Output the [X, Y] coordinate of the center of the cell containing the given text.  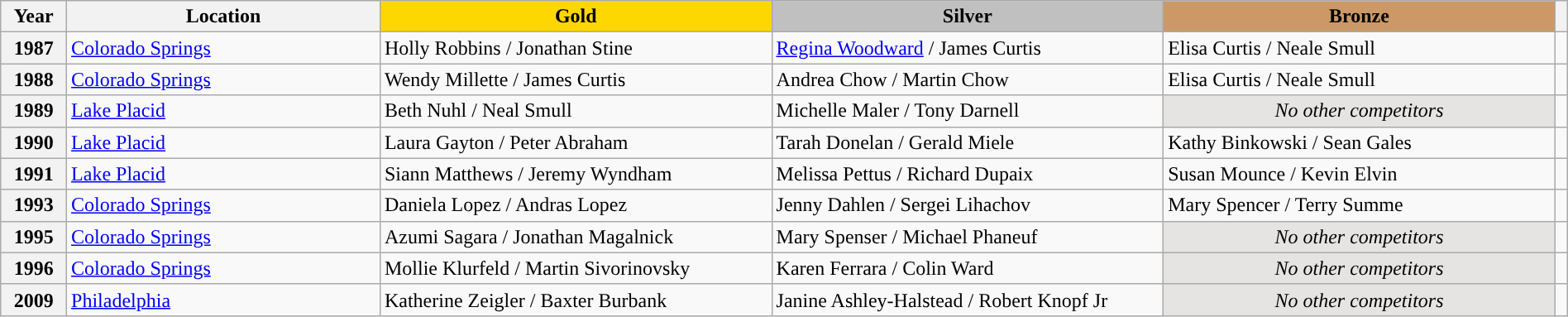
Andrea Chow / Martin Chow [968, 79]
Jenny Dahlen / Sergei Lihachov [968, 205]
1990 [34, 142]
1989 [34, 111]
Silver [968, 17]
Bronze [1360, 17]
Wendy Millette / James Curtis [576, 79]
Susan Mounce / Kevin Elvin [1360, 174]
Gold [576, 17]
1993 [34, 205]
1987 [34, 48]
Laura Gayton / Peter Abraham [576, 142]
2009 [34, 300]
Melissa Pettus / Richard Dupaix [968, 174]
Daniela Lopez / Andras Lopez [576, 205]
Azumi Sagara / Jonathan Magalnick [576, 237]
Kathy Binkowski / Sean Gales [1360, 142]
Janine Ashley-Halstead / Robert Knopf Jr [968, 300]
1991 [34, 174]
Mary Spencer / Terry Summe [1360, 205]
Siann Matthews / Jeremy Wyndham [576, 174]
Karen Ferrara / Colin Ward [968, 268]
1995 [34, 237]
Year [34, 17]
1996 [34, 268]
Mollie Klurfeld / Martin Sivorinovsky [576, 268]
Katherine Zeigler / Baxter Burbank [576, 300]
Location [223, 17]
Mary Spenser / Michael Phaneuf [968, 237]
Tarah Donelan / Gerald Miele [968, 142]
Beth Nuhl / Neal Smull [576, 111]
1988 [34, 79]
Holly Robbins / Jonathan Stine [576, 48]
Philadelphia [223, 300]
Michelle Maler / Tony Darnell [968, 111]
Regina Woodward / James Curtis [968, 48]
